Output the [x, y] coordinate of the center of the cell containing the given text.  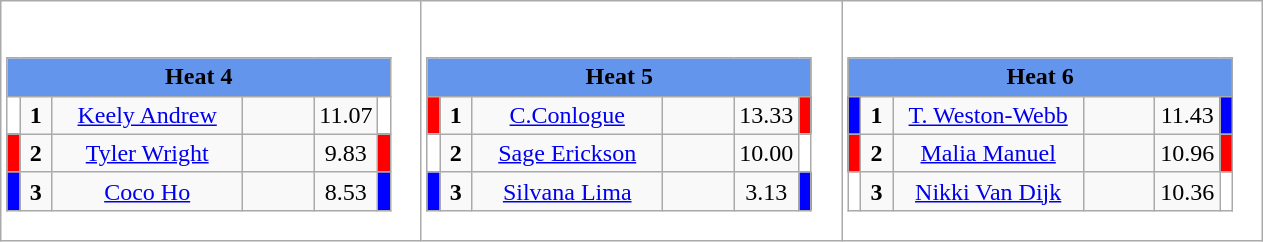
8.53 [346, 191]
Nikki Van Dijk [988, 191]
Heat 4 1 Keely Andrew 11.07 2 Tyler Wright 9.83 3 Coco Ho 8.53 [211, 121]
Heat 6 [1040, 77]
11.07 [346, 115]
9.83 [346, 153]
Heat 6 1 T. Weston-Webb 11.43 2 Malia Manuel 10.96 3 Nikki Van Dijk 10.36 [1052, 121]
Silvana Lima [568, 191]
10.96 [1188, 153]
3.13 [766, 191]
Heat 5 1 C.Conlogue 13.33 2 Sage Erickson 10.00 3 Silvana Lima 3.13 [632, 121]
Coco Ho [148, 191]
Malia Manuel [988, 153]
Sage Erickson [568, 153]
Heat 4 [198, 77]
13.33 [766, 115]
10.36 [1188, 191]
T. Weston-Webb [988, 115]
10.00 [766, 153]
Heat 5 [619, 77]
C.Conlogue [568, 115]
11.43 [1188, 115]
Tyler Wright [148, 153]
Keely Andrew [148, 115]
